Pinpoint the cell where the given text exists, returning its (X, Y) midpoint coordinate. 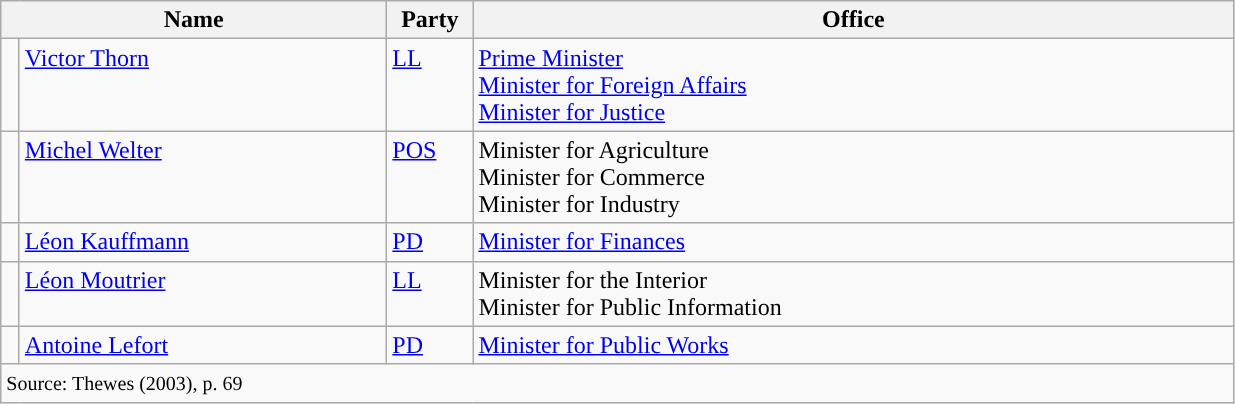
Minister for Finances (854, 242)
Minister for the Interior Minister for Public Information (854, 294)
Office (854, 20)
Minister for Agriculture Minister for Commerce Minister for Industry (854, 177)
Source: Thewes (2003), p. 69 (618, 383)
Antoine Lefort (203, 345)
POS (430, 177)
Léon Kauffmann (203, 242)
Party (430, 20)
Prime Minister Minister for Foreign Affairs Minister for Justice (854, 85)
Michel Welter (203, 177)
Léon Moutrier (203, 294)
Name (194, 20)
Minister for Public Works (854, 345)
Victor Thorn (203, 85)
